Find where the given text appears and provide that cell's center as [x, y] coordinate. 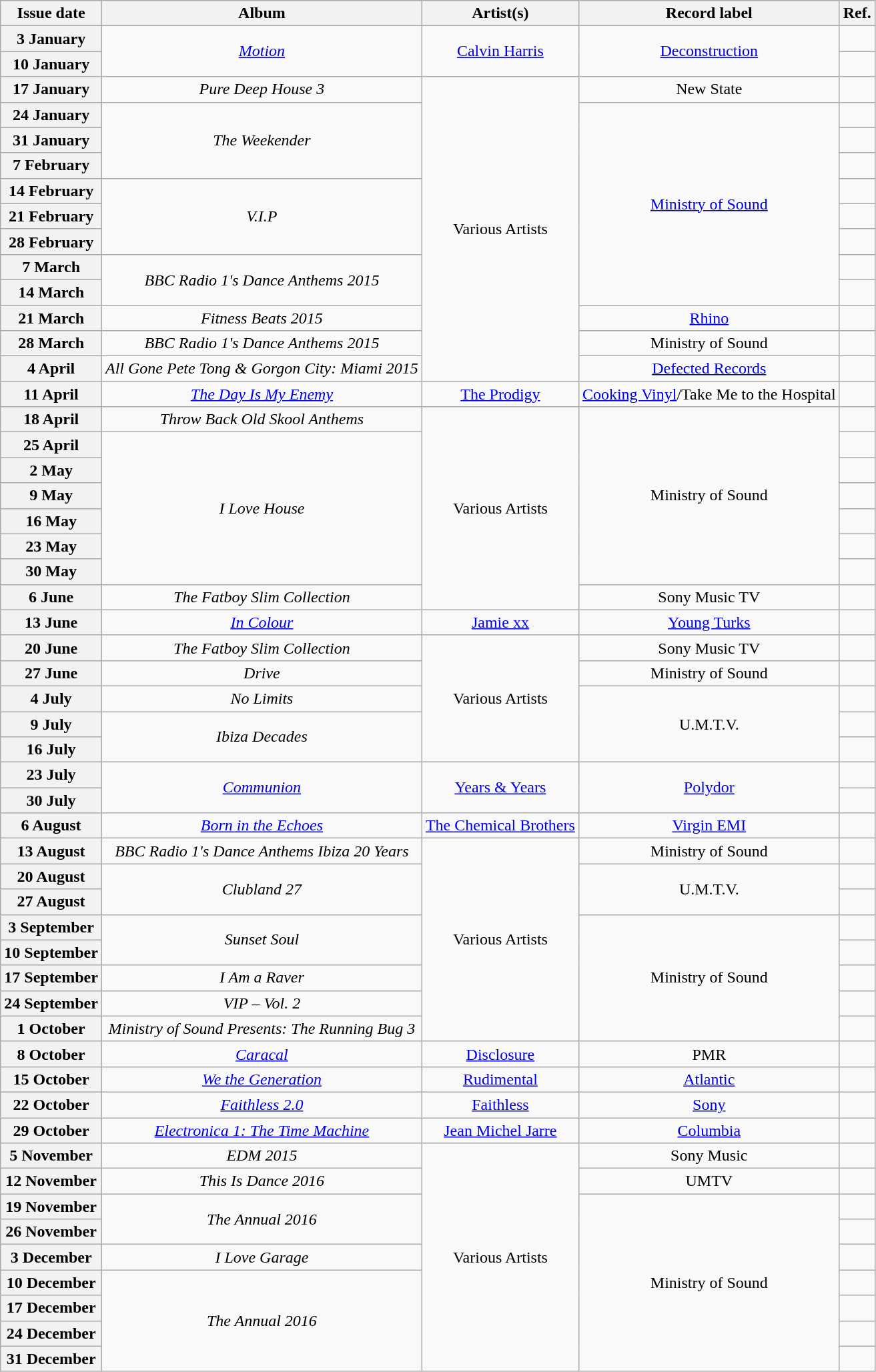
Communion [262, 788]
3 September [51, 927]
6 June [51, 597]
9 May [51, 496]
11 April [51, 394]
30 July [51, 800]
10 December [51, 1283]
15 October [51, 1079]
Columbia [709, 1131]
25 April [51, 445]
Ref. [857, 13]
Clubland 27 [262, 889]
The Day Is My Enemy [262, 394]
31 January [51, 140]
UMTV [709, 1181]
Virgin EMI [709, 826]
7 February [51, 165]
Polydor [709, 788]
Electronica 1: The Time Machine [262, 1131]
13 August [51, 851]
This Is Dance 2016 [262, 1181]
27 August [51, 902]
28 March [51, 344]
19 November [51, 1207]
9 July [51, 724]
27 June [51, 673]
23 May [51, 546]
New State [709, 89]
14 February [51, 191]
29 October [51, 1131]
Atlantic [709, 1079]
10 January [51, 64]
Rudimental [500, 1079]
3 December [51, 1257]
Faithless [500, 1105]
21 March [51, 318]
PMR [709, 1054]
All Gone Pete Tong & Gorgon City: Miami 2015 [262, 369]
17 December [51, 1308]
20 June [51, 648]
V.I.P [262, 216]
17 September [51, 978]
The Prodigy [500, 394]
12 November [51, 1181]
23 July [51, 775]
Throw Back Old Skool Anthems [262, 420]
VIP – Vol. 2 [262, 1003]
24 January [51, 115]
10 September [51, 952]
Rhino [709, 318]
Born in the Echoes [262, 826]
Artist(s) [500, 13]
Drive [262, 673]
Ministry of Sound Presents: The Running Bug 3 [262, 1028]
I Love House [262, 508]
Defected Records [709, 369]
5 November [51, 1156]
In Colour [262, 622]
Faithless 2.0 [262, 1105]
Ibiza Decades [262, 736]
20 August [51, 876]
7 March [51, 267]
Cooking Vinyl/Take Me to the Hospital [709, 394]
8 October [51, 1054]
The Chemical Brothers [500, 826]
BBC Radio 1's Dance Anthems Ibiza 20 Years [262, 851]
I Love Garage [262, 1257]
We the Generation [262, 1079]
Years & Years [500, 788]
Jean Michel Jarre [500, 1131]
Deconstruction [709, 51]
18 April [51, 420]
28 February [51, 241]
24 September [51, 1003]
16 July [51, 750]
Record label [709, 13]
Caracal [262, 1054]
22 October [51, 1105]
Jamie xx [500, 622]
Young Turks [709, 622]
Issue date [51, 13]
Calvin Harris [500, 51]
13 June [51, 622]
14 March [51, 292]
3 January [51, 39]
Pure Deep House 3 [262, 89]
Sunset Soul [262, 940]
Sony Music [709, 1156]
4 July [51, 698]
Album [262, 13]
EDM 2015 [262, 1156]
16 May [51, 521]
30 May [51, 572]
Disclosure [500, 1054]
Fitness Beats 2015 [262, 318]
6 August [51, 826]
26 November [51, 1232]
21 February [51, 216]
24 December [51, 1333]
No Limits [262, 698]
Motion [262, 51]
31 December [51, 1359]
The Weekender [262, 140]
Sony [709, 1105]
I Am a Raver [262, 978]
2 May [51, 470]
4 April [51, 369]
17 January [51, 89]
1 October [51, 1028]
